Provide the [X, Y] coordinate of the cell's center where the given text is located.  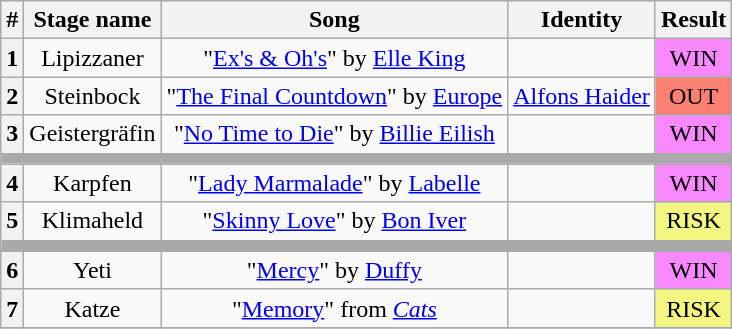
3 [12, 134]
Alfons Haider [582, 96]
7 [12, 308]
Identity [582, 20]
"No Time to Die" by Billie Eilish [334, 134]
OUT [693, 96]
# [12, 20]
"Ex's & Oh's" by Elle King [334, 58]
5 [12, 221]
"Memory" from Cats [334, 308]
"Mercy" by Duffy [334, 270]
Result [693, 20]
"The Final Countdown" by Europe [334, 96]
Karpfen [92, 183]
4 [12, 183]
Song [334, 20]
"Skinny Love" by Bon Iver [334, 221]
6 [12, 270]
Geistergräfin [92, 134]
Stage name [92, 20]
"Lady Marmalade" by Labelle [334, 183]
1 [12, 58]
Klimaheld [92, 221]
2 [12, 96]
Katze [92, 308]
Yeti [92, 270]
Steinbock [92, 96]
Lipizzaner [92, 58]
